Return [x, y] of the center of cell containing provided text 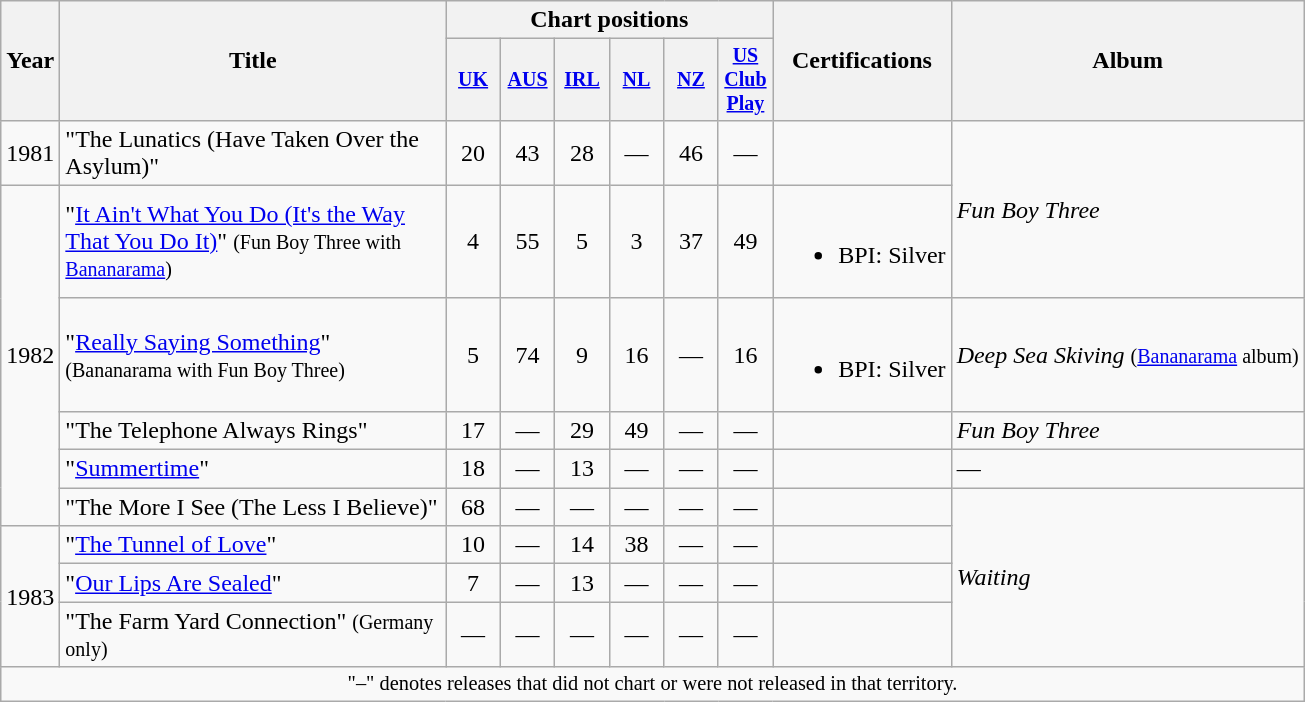
9 [582, 354]
"It Ain't What You Do (It's the Way That You Do It)" (Fun Boy Three with Bananarama) [253, 242]
1981 [30, 152]
7 [473, 583]
Year [30, 61]
Chart positions [610, 20]
"Really Saying Something" (Bananarama with Fun Boy Three) [253, 354]
10 [473, 545]
UK [473, 80]
Waiting [1128, 578]
74 [527, 354]
29 [582, 430]
"The More I See (The Less I Believe)" [253, 507]
AUS [527, 80]
IRL [582, 80]
"–" denotes releases that did not chart or were not released in that territory. [653, 684]
1983 [30, 596]
US Club Play [745, 80]
38 [636, 545]
28 [582, 152]
43 [527, 152]
Deep Sea Skiving (Bananarama album) [1128, 354]
3 [636, 242]
NZ [691, 80]
37 [691, 242]
NL [636, 80]
55 [527, 242]
17 [473, 430]
Certifications [862, 61]
18 [473, 469]
68 [473, 507]
"The Lunatics (Have Taken Over the Asylum)" [253, 152]
20 [473, 152]
"Our Lips Are Sealed" [253, 583]
"The Farm Yard Connection" (Germany only) [253, 634]
46 [691, 152]
"The Telephone Always Rings" [253, 430]
"Summertime" [253, 469]
Album [1128, 61]
1982 [30, 355]
14 [582, 545]
"The Tunnel of Love" [253, 545]
Title [253, 61]
4 [473, 242]
